Detect which cell encompasses the target text, then output its (X, Y) center coordinate. 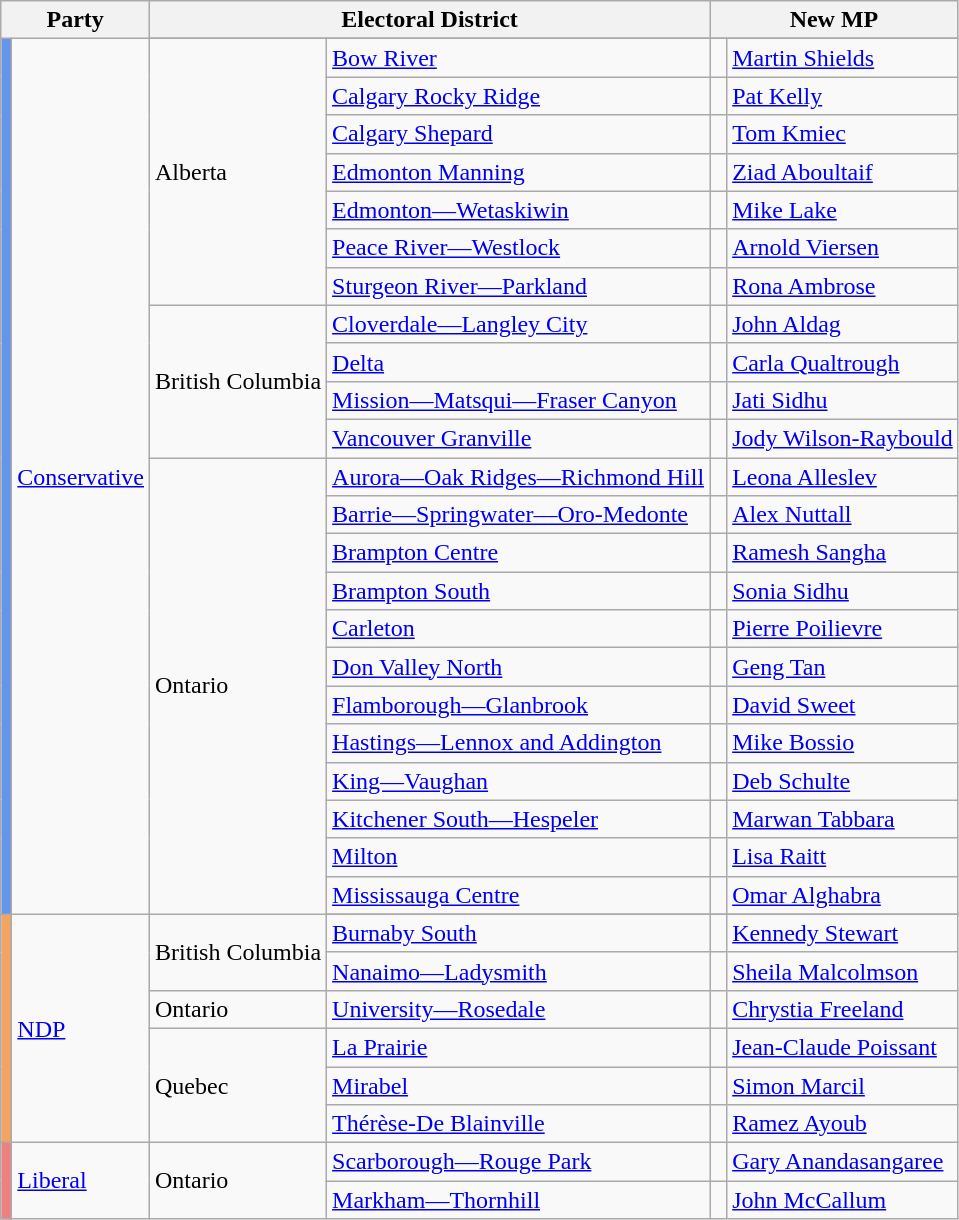
Electoral District (430, 20)
Mirabel (518, 1085)
Brampton Centre (518, 553)
Thérèse-De Blainville (518, 1124)
Sturgeon River—Parkland (518, 286)
Rona Ambrose (843, 286)
Edmonton Manning (518, 172)
Edmonton—Wetaskiwin (518, 210)
Calgary Shepard (518, 134)
Vancouver Granville (518, 438)
John Aldag (843, 324)
La Prairie (518, 1047)
Deb Schulte (843, 781)
Barrie—Springwater—Oro-Medonte (518, 515)
Hastings—Lennox and Addington (518, 743)
Leona Alleslev (843, 477)
NDP (81, 1028)
Calgary Rocky Ridge (518, 96)
Carla Qualtrough (843, 362)
Jean-Claude Poissant (843, 1047)
Flamborough—Glanbrook (518, 705)
Alex Nuttall (843, 515)
Conservative (81, 476)
Geng Tan (843, 667)
Gary Anandasangaree (843, 1162)
King—Vaughan (518, 781)
Markham—Thornhill (518, 1200)
Kitchener South—Hespeler (518, 819)
Ramez Ayoub (843, 1124)
Tom Kmiec (843, 134)
Martin Shields (843, 58)
Alberta (238, 172)
Ramesh Sangha (843, 553)
Mike Lake (843, 210)
Burnaby South (518, 933)
Delta (518, 362)
Mission—Matsqui—Fraser Canyon (518, 400)
Jati Sidhu (843, 400)
Sonia Sidhu (843, 591)
Cloverdale—Langley City (518, 324)
New MP (834, 20)
Don Valley North (518, 667)
Marwan Tabbara (843, 819)
Quebec (238, 1085)
Pat Kelly (843, 96)
Pierre Poilievre (843, 629)
Brampton South (518, 591)
Milton (518, 857)
Chrystia Freeland (843, 1009)
Bow River (518, 58)
Arnold Viersen (843, 248)
Lisa Raitt (843, 857)
Mississauga Centre (518, 895)
Party (76, 20)
Scarborough—Rouge Park (518, 1162)
David Sweet (843, 705)
Peace River—Westlock (518, 248)
Sheila Malcolmson (843, 971)
Simon Marcil (843, 1085)
Liberal (81, 1181)
John McCallum (843, 1200)
Jody Wilson-Raybould (843, 438)
Aurora—Oak Ridges—Richmond Hill (518, 477)
Ziad Aboultaif (843, 172)
Carleton (518, 629)
Kennedy Stewart (843, 933)
University—Rosedale (518, 1009)
Nanaimo—Ladysmith (518, 971)
Omar Alghabra (843, 895)
Mike Bossio (843, 743)
